Locate the cell with the specified text and output its [x, y] center coordinate. 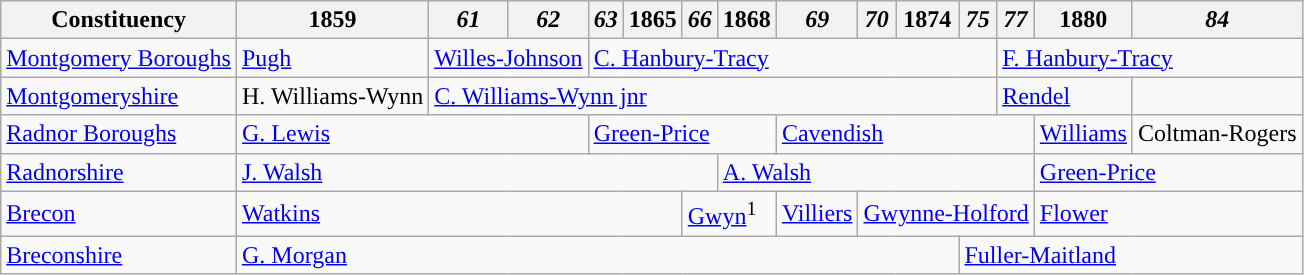
69 [817, 20]
G. Lewis [412, 134]
61 [469, 20]
66 [700, 20]
1868 [746, 20]
84 [1217, 20]
Rendel [1065, 96]
F. Hanbury-Tracy [1150, 58]
70 [877, 20]
1874 [928, 20]
Willes-Johnson [508, 58]
A. Walsh [876, 172]
1880 [1083, 20]
1859 [332, 20]
Breconshire [119, 255]
Constituency [119, 20]
Fuller-Maitland [1130, 255]
75 [978, 20]
77 [1016, 20]
Williams [1083, 134]
Montgomery Boroughs [119, 58]
Cavendish [905, 134]
Pugh [332, 58]
62 [548, 20]
J. Walsh [476, 172]
Gwyn1 [729, 214]
C. Williams-Wynn jnr [713, 96]
G. Morgan [598, 255]
63 [606, 20]
1865 [652, 20]
Watkins [459, 214]
C. Hanbury-Tracy [792, 58]
Coltman-Rogers [1217, 134]
Gwynne-Holford [946, 214]
Radnor Boroughs [119, 134]
Brecon [119, 214]
Villiers [817, 214]
Radnorshire [119, 172]
Montgomeryshire [119, 96]
H. Williams-Wynn [332, 96]
Flower [1168, 214]
